Find where the given text appears and provide that cell's center as [X, Y] coordinate. 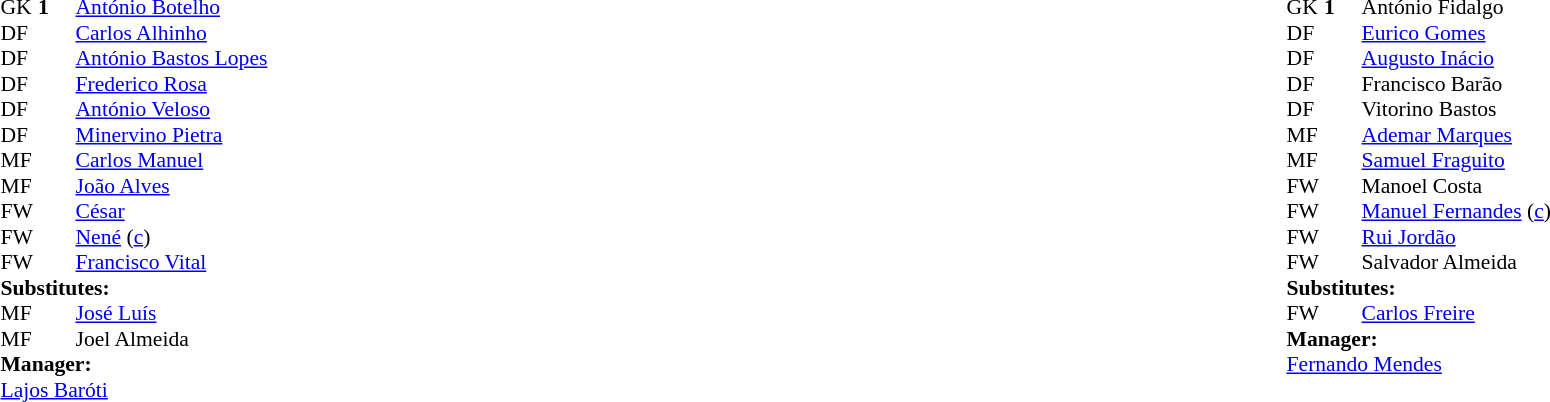
Joel Almeida [172, 339]
Manager: [134, 365]
António Veloso [172, 109]
José Luís [172, 313]
Carlos Manuel [172, 161]
Frederico Rosa [172, 84]
Francisco Vital [172, 263]
António Bastos Lopes [172, 59]
Nené (c) [172, 237]
Minervino Pietra [172, 135]
João Alves [172, 186]
Substitutes: [134, 288]
Carlos Alhinho [172, 33]
César [172, 211]
